Return the (X, Y) coordinate for the center point of the cell that contains the specified text.  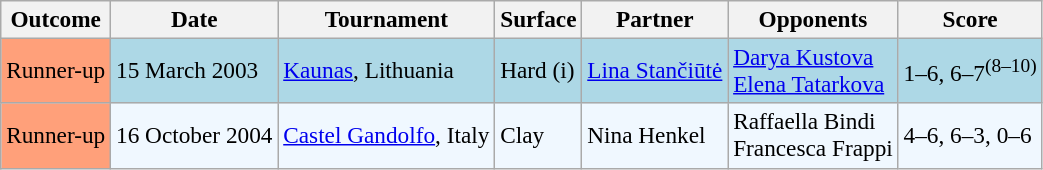
Darya Kustova Elena Tatarkova (813, 70)
Surface (538, 19)
4–6, 6–3, 0–6 (970, 136)
Clay (538, 136)
Hard (i) (538, 70)
Tournament (386, 19)
16 October 2004 (194, 136)
Opponents (813, 19)
Date (194, 19)
Nina Henkel (655, 136)
Raffaella Bindi Francesca Frappi (813, 136)
Score (970, 19)
Kaunas, Lithuania (386, 70)
15 March 2003 (194, 70)
Lina Stančiūtė (655, 70)
Partner (655, 19)
Outcome (56, 19)
1–6, 6–7(8–10) (970, 70)
Castel Gandolfo, Italy (386, 136)
